Find where the given text appears and provide that cell's center as [X, Y] coordinate. 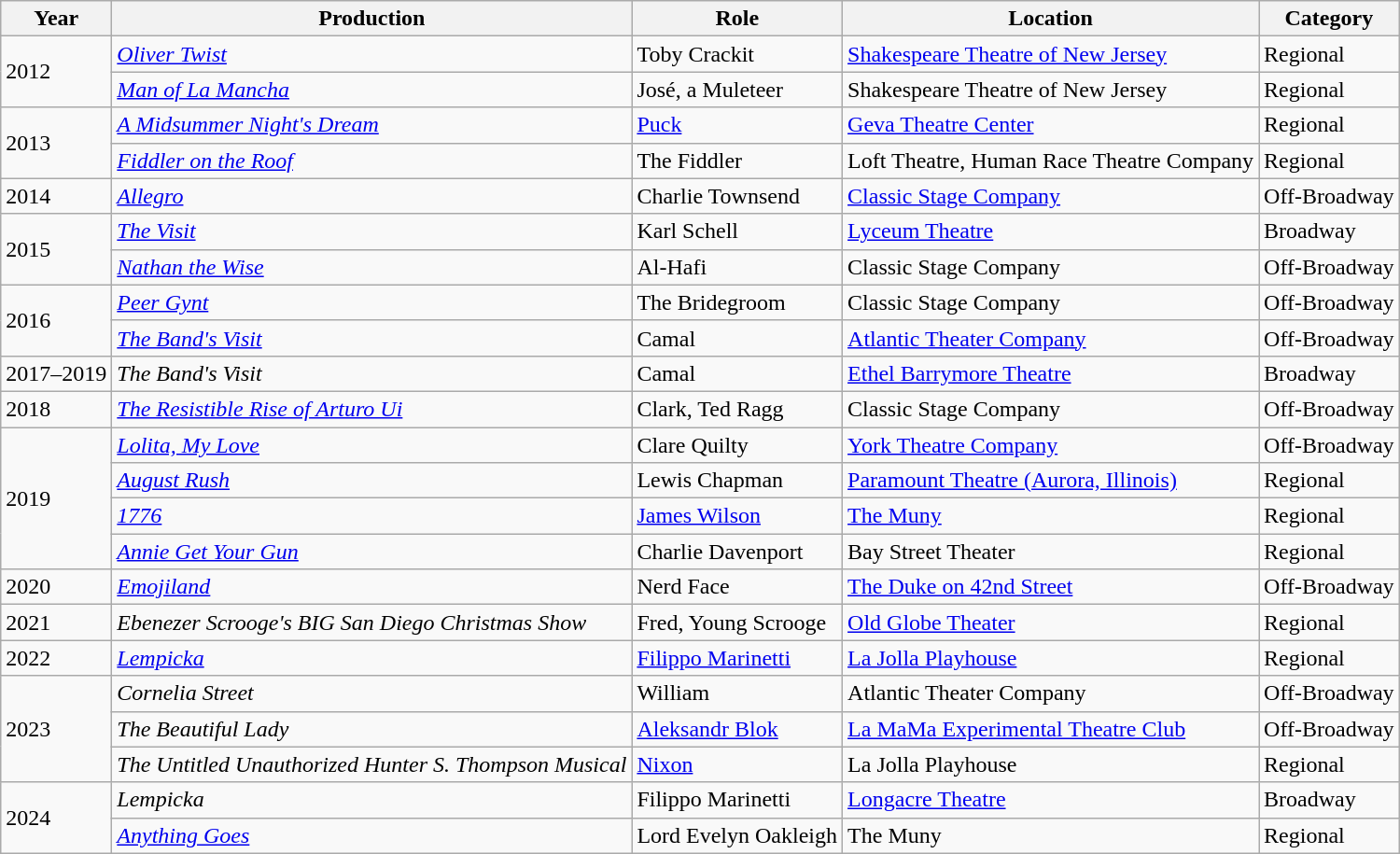
Charlie Townsend [737, 196]
Lewis Chapman [737, 481]
Geva Theatre Center [1051, 125]
William [737, 693]
Annie Get Your Gun [371, 552]
Location [1051, 19]
Allegro [371, 196]
Al-Hafi [737, 267]
Paramount Theatre (Aurora, Illinois) [1051, 481]
2018 [56, 409]
The Fiddler [737, 161]
A Midsummer Night's Dream [371, 125]
The Visit [371, 231]
The Duke on 42nd Street [1051, 587]
York Theatre Company [1051, 445]
Oliver Twist [371, 54]
Loft Theatre, Human Race Theatre Company [1051, 161]
2022 [56, 658]
Emojiland [371, 587]
2015 [56, 249]
Nerd Face [737, 587]
James Wilson [737, 516]
2012 [56, 72]
Lord Evelyn Oakleigh [737, 835]
Nixon [737, 764]
Cornelia Street [371, 693]
2024 [56, 818]
Fiddler on the Roof [371, 161]
Category [1329, 19]
José, a Muleteer [737, 90]
2021 [56, 623]
Old Globe Theater [1051, 623]
Ebenezer Scrooge's BIG San Diego Christmas Show [371, 623]
Fred, Young Scrooge [737, 623]
Karl Schell [737, 231]
Aleksandr Blok [737, 729]
Lyceum Theatre [1051, 231]
Lolita, My Love [371, 445]
2016 [56, 320]
2014 [56, 196]
Role [737, 19]
Toby Crackit [737, 54]
La MaMa Experimental Theatre Club [1051, 729]
2023 [56, 729]
Year [56, 19]
2019 [56, 498]
1776 [371, 516]
Longacre Theatre [1051, 800]
The Resistible Rise of Arturo Ui [371, 409]
August Rush [371, 481]
Clark, Ted Ragg [737, 409]
Production [371, 19]
Nathan the Wise [371, 267]
Bay Street Theater [1051, 552]
The Beautiful Lady [371, 729]
Ethel Barrymore Theatre [1051, 373]
Anything Goes [371, 835]
Clare Quilty [737, 445]
The Untitled Unauthorized Hunter S. Thompson Musical [371, 764]
The Bridegroom [737, 302]
Man of La Mancha [371, 90]
Puck [737, 125]
2020 [56, 587]
2013 [56, 143]
Charlie Davenport [737, 552]
2017–2019 [56, 373]
Peer Gynt [371, 302]
